Return the [x, y] coordinate for the center point of the cell that contains the specified text.  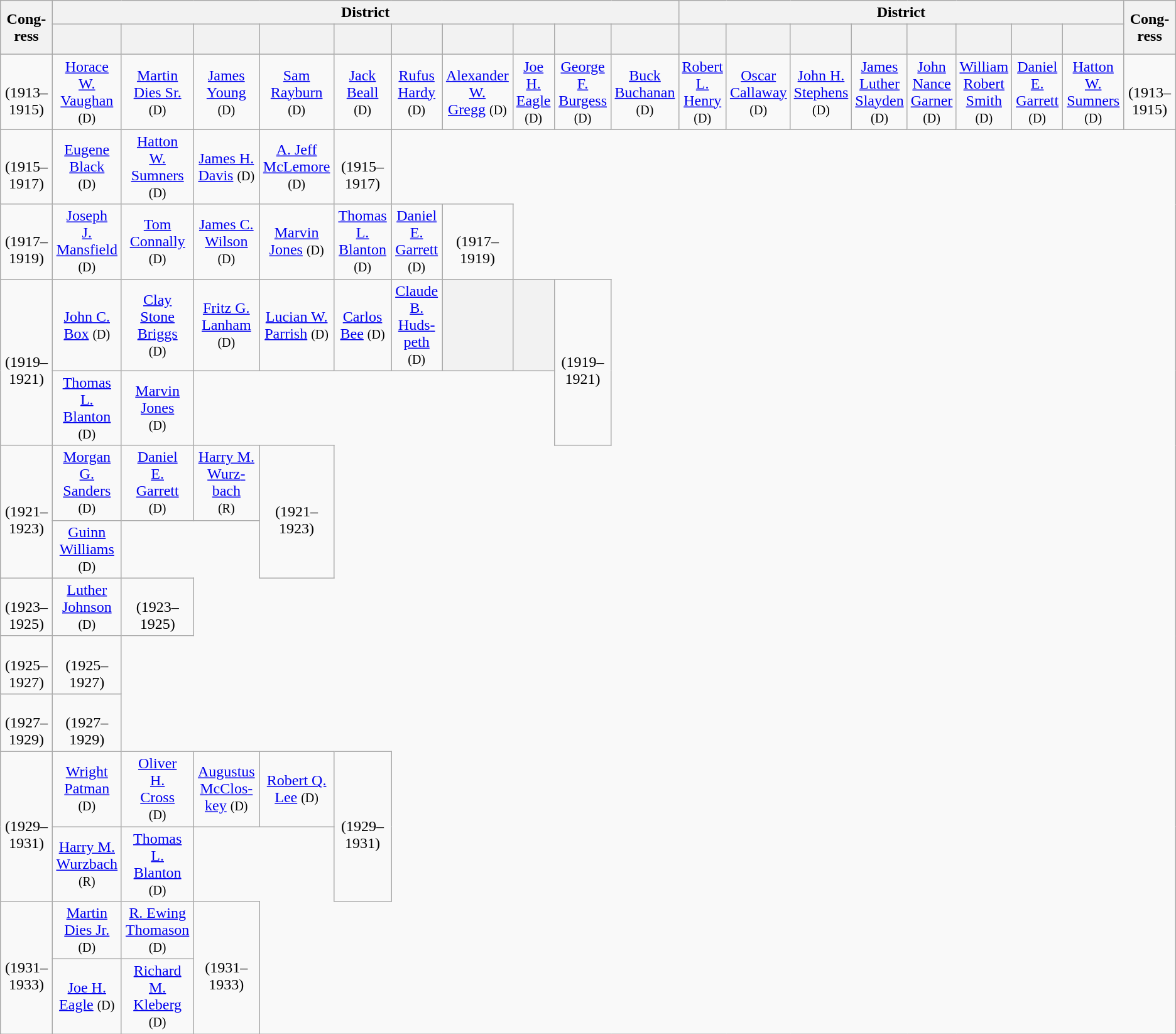
A. JeffMcLemore(D) [297, 167]
R. EwingThomason (D) [157, 930]
OscarCallaway(D) [758, 92]
Harry M.Wurz­bach(R) [226, 482]
WilliamRobertSmith(D) [984, 92]
JohnNanceGarner(D) [932, 92]
Harry M.Wurz­bach (R) [87, 864]
JamesLutherSlayden(D) [879, 92]
LutherJohnson(D) [87, 607]
Hatton W.Sumners (D) [1093, 92]
Horace W.Vaughan (D) [87, 92]
Joe H.Eagle (D) [87, 996]
RobertL.Henry(D) [702, 92]
GuinnWilliams(D) [87, 549]
SamRayburn(D) [297, 92]
MarvinJones (D) [297, 241]
MartinDies Sr.(D) [157, 92]
TomConnally(D) [157, 241]
JamesYoung(D) [226, 92]
AugustusMcClos­key (D) [226, 789]
RufusHardy(D) [417, 92]
OliverH.Cross(D) [157, 789]
JackBeall (D) [362, 92]
AlexanderW.Gregg (D) [477, 92]
ClaudeB.Huds­peth(D) [417, 325]
HattonW.Sumners(D) [157, 167]
James H.Davis (D) [226, 167]
ClayStoneBriggs(D) [157, 325]
WrightPatman(D) [87, 789]
JosephJ.Mansfield(D) [87, 241]
James C.Wilson (D) [226, 241]
CarlosBee (D) [362, 325]
MartinDies Jr. (D) [87, 930]
Joe H.Eagle(D) [533, 92]
Thomas L.Blanton (D) [362, 241]
MarvinJones(D) [157, 408]
GeorgeF.Burgess(D) [583, 92]
Robert Q.Lee (D) [297, 789]
Fritz G.Lanham(D) [226, 325]
DanielE.Garrett(D) [157, 482]
John C.Box (D) [87, 325]
BuckBuchanan(D) [645, 92]
MorganG.Sanders(D) [87, 482]
John H.Stephens(D) [821, 92]
Lucian W.Parrish (D) [297, 325]
Richard M.Kleberg (D) [157, 996]
EugeneBlack(D) [87, 167]
